Return [X, Y] of the center of cell containing provided text 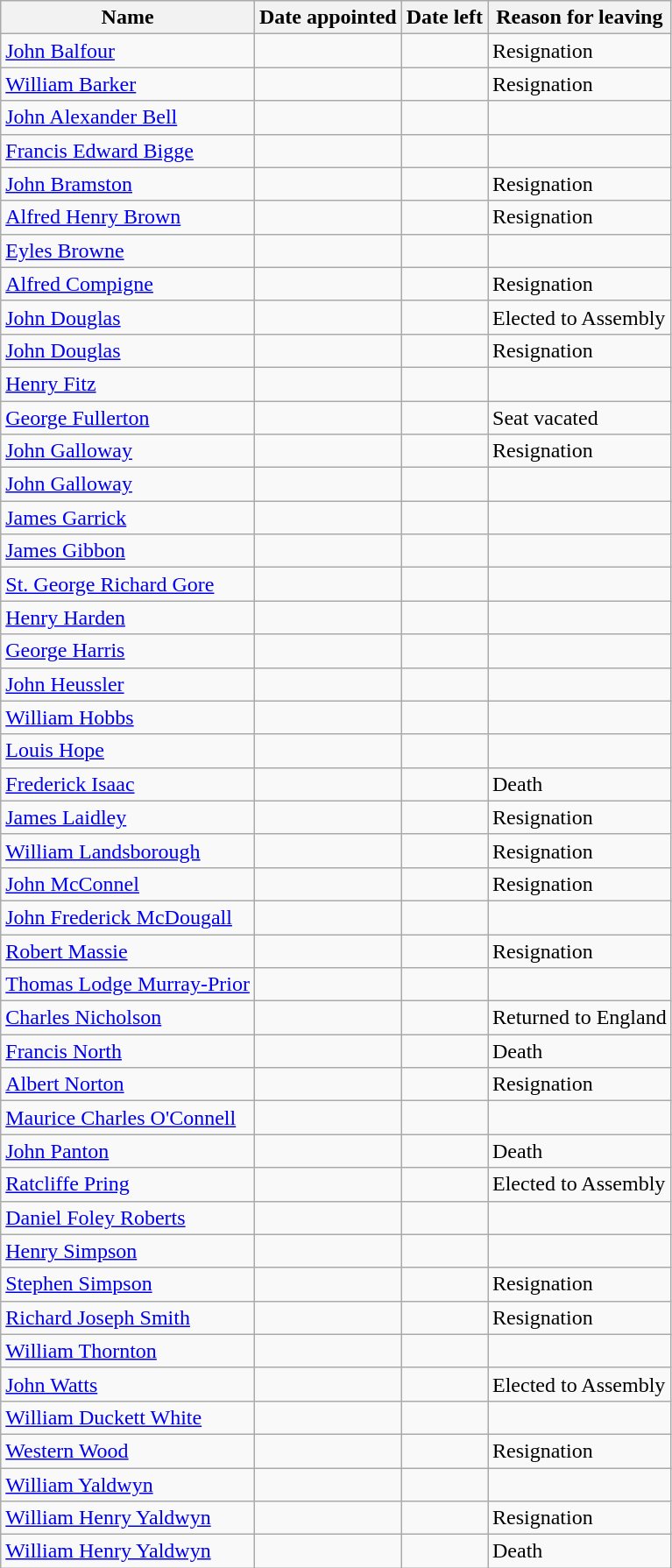
John McConnel [128, 884]
George Fullerton [128, 418]
Francis North [128, 1051]
Western Wood [128, 1451]
William Thornton [128, 1351]
John Watts [128, 1384]
Charles Nicholson [128, 1018]
James Laidley [128, 817]
Reason for leaving [579, 18]
Henry Harden [128, 618]
Robert Massie [128, 950]
Frederick Isaac [128, 784]
William Hobbs [128, 717]
Daniel Foley Roberts [128, 1218]
John Frederick McDougall [128, 917]
William Landsborough [128, 851]
William Barker [128, 84]
Alfred Compigne [128, 284]
Albert Norton [128, 1084]
John Alexander Bell [128, 117]
William Duckett White [128, 1417]
Eyles Browne [128, 251]
Thomas Lodge Murray-Prior [128, 985]
Stephen Simpson [128, 1284]
John Balfour [128, 51]
John Panton [128, 1151]
Maurice Charles O'Connell [128, 1118]
Date left [444, 18]
George Harris [128, 651]
Alfred Henry Brown [128, 217]
John Bramston [128, 184]
James Garrick [128, 518]
John Heussler [128, 684]
James Gibbon [128, 551]
St. George Richard Gore [128, 584]
Returned to England [579, 1018]
Seat vacated [579, 418]
Ratcliffe Pring [128, 1184]
Name [128, 18]
Henry Fitz [128, 384]
Francis Edward Bigge [128, 151]
Louis Hope [128, 751]
Richard Joseph Smith [128, 1317]
William Yaldwyn [128, 1485]
Henry Simpson [128, 1251]
Date appointed [328, 18]
